Locate the cell with the specified text and output its [X, Y] center coordinate. 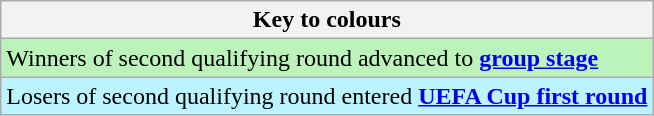
Losers of second qualifying round entered UEFA Cup first round [327, 96]
Winners of second qualifying round advanced to group stage [327, 58]
Key to colours [327, 20]
